Identify which cell holds the provided text, then report its [X, Y] central coordinate. 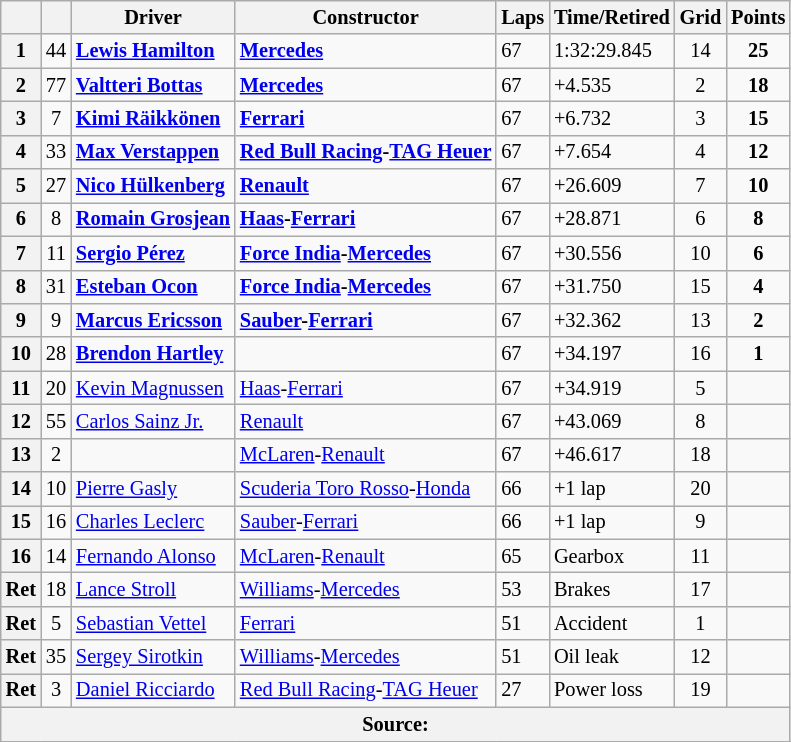
Power loss [612, 690]
+46.617 [612, 455]
Sergio Pérez [153, 253]
+6.732 [612, 118]
+34.919 [612, 388]
55 [56, 421]
31 [56, 287]
Daniel Ricciardo [153, 690]
Source: [396, 724]
Charles Leclerc [153, 522]
Scuderia Toro Rosso-Honda [366, 489]
Accident [612, 623]
Constructor [366, 17]
44 [56, 51]
Esteban Ocon [153, 287]
Driver [153, 17]
53 [522, 589]
Max Verstappen [153, 152]
+31.750 [612, 287]
Romain Grosjean [153, 219]
+34.197 [612, 354]
+28.871 [612, 219]
Sergey Sirotkin [153, 657]
28 [56, 354]
35 [56, 657]
+4.535 [612, 85]
+7.654 [612, 152]
25 [758, 51]
33 [56, 152]
19 [701, 690]
Sebastian Vettel [153, 623]
Time/Retired [612, 17]
Nico Hülkenberg [153, 186]
+43.069 [612, 421]
Lewis Hamilton [153, 51]
Brakes [612, 589]
Laps [522, 17]
Kevin Magnussen [153, 388]
Fernando Alonso [153, 556]
Valtteri Bottas [153, 85]
Gearbox [612, 556]
Oil leak [612, 657]
Lance Stroll [153, 589]
+32.362 [612, 320]
Pierre Gasly [153, 489]
65 [522, 556]
77 [56, 85]
1:32:29.845 [612, 51]
+30.556 [612, 253]
Kimi Räikkönen [153, 118]
Points [758, 17]
Marcus Ericsson [153, 320]
Carlos Sainz Jr. [153, 421]
Grid [701, 17]
17 [701, 589]
+26.609 [612, 186]
Brendon Hartley [153, 354]
